Capture the cell that displays the provided text and extract its [x, y] central coordinate. 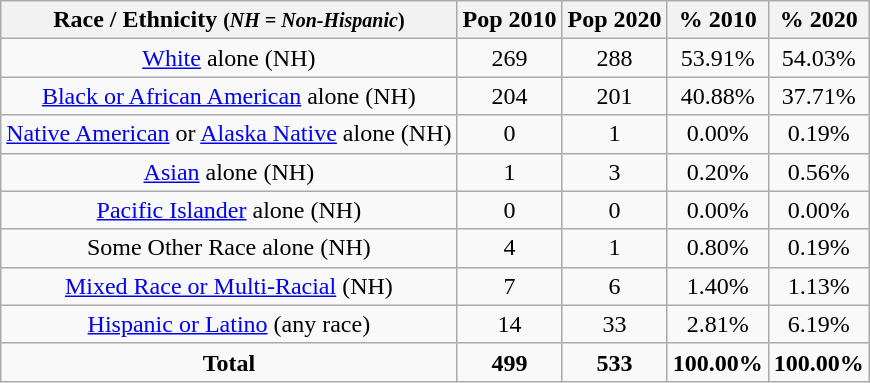
0.20% [718, 172]
53.91% [718, 58]
7 [510, 286]
4 [510, 248]
Black or African American alone (NH) [229, 96]
6 [614, 286]
499 [510, 362]
2.81% [718, 324]
0.80% [718, 248]
6.19% [818, 324]
37.71% [818, 96]
Some Other Race alone (NH) [229, 248]
0.56% [818, 172]
533 [614, 362]
Total [229, 362]
1.13% [818, 286]
1.40% [718, 286]
Pop 2010 [510, 20]
% 2010 [718, 20]
269 [510, 58]
Asian alone (NH) [229, 172]
54.03% [818, 58]
Hispanic or Latino (any race) [229, 324]
204 [510, 96]
288 [614, 58]
14 [510, 324]
3 [614, 172]
Native American or Alaska Native alone (NH) [229, 134]
33 [614, 324]
White alone (NH) [229, 58]
Race / Ethnicity (NH = Non-Hispanic) [229, 20]
% 2020 [818, 20]
201 [614, 96]
Pacific Islander alone (NH) [229, 210]
Mixed Race or Multi-Racial (NH) [229, 286]
40.88% [718, 96]
Pop 2020 [614, 20]
